Identify which cell holds the provided text, then report its (x, y) central coordinate. 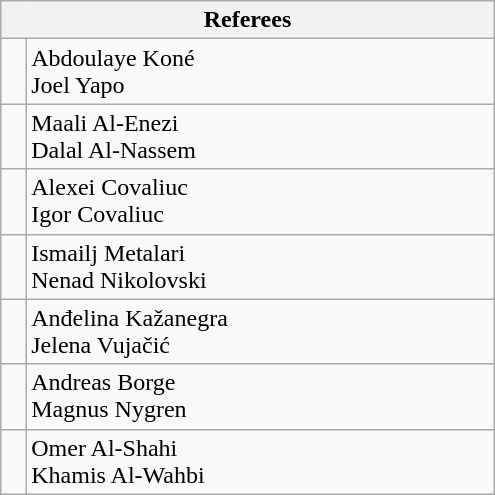
Maali Al-EneziDalal Al-Nassem (260, 136)
Abdoulaye KonéJoel Yapo (260, 72)
Ismailj MetalariNenad Nikolovski (260, 266)
Andreas BorgeMagnus Nygren (260, 396)
Referees (248, 20)
Alexei CovaliucIgor Covaliuc (260, 202)
Anđelina KažanegraJelena Vujačić (260, 332)
Omer Al-ShahiKhamis Al-Wahbi (260, 462)
